Identify which cell holds the provided text, then report its [X, Y] central coordinate. 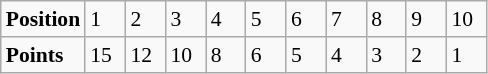
7 [346, 19]
15 [105, 55]
12 [145, 55]
9 [426, 19]
Points [43, 55]
Position [43, 19]
